Return [x, y] of the center of cell containing provided text 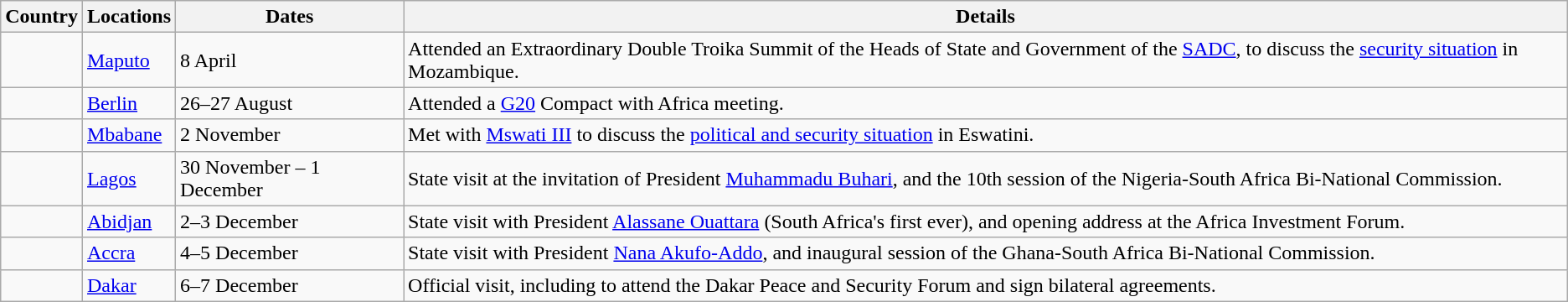
Abidjan [129, 221]
Attended a G20 Compact with Africa meeting. [986, 103]
Attended an Extraordinary Double Troika Summit of the Heads of State and Government of the SADC, to discuss the security situation in Mozambique. [986, 60]
Official visit, including to attend the Dakar Peace and Security Forum and sign bilateral agreements. [986, 285]
Country [42, 17]
6–7 December [290, 285]
Accra [129, 253]
Dakar [129, 285]
Lagos [129, 178]
4–5 December [290, 253]
26–27 August [290, 103]
30 November – 1 December [290, 178]
Maputo [129, 60]
Details [986, 17]
Dates [290, 17]
Locations [129, 17]
Met with Mswati III to discuss the political and security situation in Eswatini. [986, 135]
2–3 December [290, 221]
8 April [290, 60]
Berlin [129, 103]
State visit at the invitation of President Muhammadu Buhari, and the 10th session of the Nigeria-South Africa Bi-National Commission. [986, 178]
State visit with President Alassane Ouattara (South Africa's first ever), and opening address at the Africa Investment Forum. [986, 221]
Mbabane [129, 135]
2 November [290, 135]
State visit with President Nana Akufo-Addo, and inaugural session of the Ghana-South Africa Bi-National Commission. [986, 253]
